Output the [x, y] coordinate of the center of the cell containing the given text.  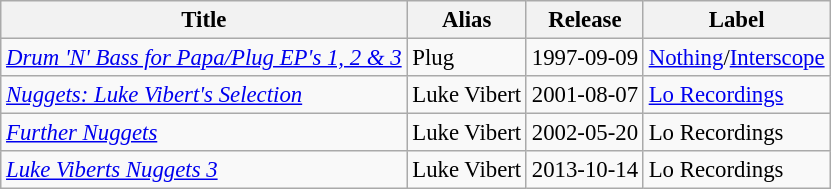
Title [204, 20]
Nuggets: Luke Vibert's Selection [204, 95]
Drum 'N' Bass for Papa/Plug EP's 1, 2 & 3 [204, 58]
1997-09-09 [584, 58]
Luke Viberts Nuggets 3 [204, 170]
Nothing/Interscope [736, 58]
Label [736, 20]
Further Nuggets [204, 133]
Plug [467, 58]
2001-08-07 [584, 95]
Alias [467, 20]
2013-10-14 [584, 170]
Release [584, 20]
2002-05-20 [584, 133]
